Scan for the cell matching the given text and deliver its (X, Y) coordinate at center. 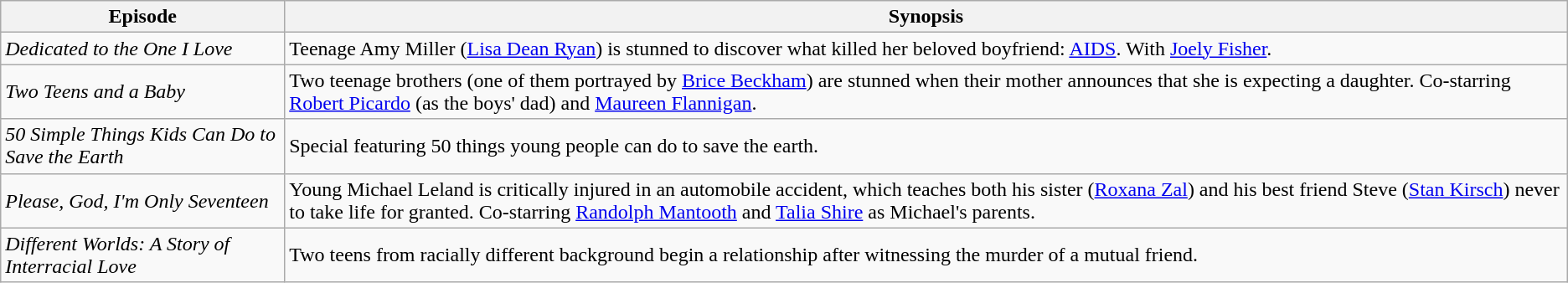
Different Worlds: A Story of Interracial Love (142, 255)
Please, God, I'm Only Seventeen (142, 201)
Synopsis (926, 17)
Teenage Amy Miller (Lisa Dean Ryan) is stunned to discover what killed her beloved boyfriend: AIDS. With Joely Fisher. (926, 49)
50 Simple Things Kids Can Do to Save the Earth (142, 146)
Two teens from racially different background begin a relationship after witnessing the murder of a mutual friend. (926, 255)
Episode (142, 17)
Dedicated to the One I Love (142, 49)
Two Teens and a Baby (142, 92)
Special featuring 50 things young people can do to save the earth. (926, 146)
